Determine the [X, Y] coordinate at the center of the cell enclosing the given text.  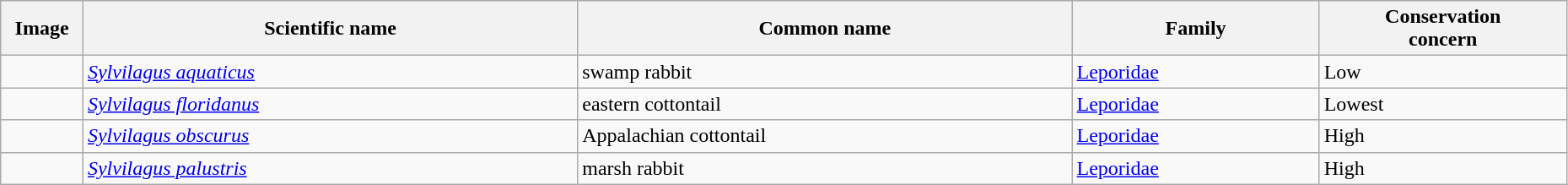
Sylvilagus palustris [330, 168]
Sylvilagus aquaticus [330, 72]
eastern cottontail [825, 104]
marsh rabbit [825, 168]
Family [1196, 29]
Conservationconcern [1442, 29]
Sylvilagus obscurus [330, 136]
Image [42, 29]
Low [1442, 72]
Common name [825, 29]
swamp rabbit [825, 72]
Lowest [1442, 104]
Sylvilagus floridanus [330, 104]
Appalachian cottontail [825, 136]
Scientific name [330, 29]
